Identify which cell holds the provided text, then report its [x, y] central coordinate. 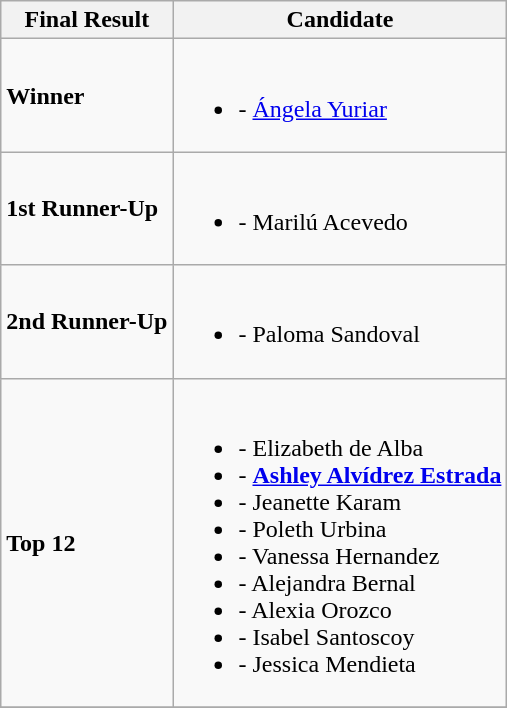
Final Result [87, 20]
Winner [87, 96]
- Paloma Sandoval [340, 322]
1st Runner-Up [87, 208]
Top 12 [87, 542]
2nd Runner-Up [87, 322]
- Ángela Yuriar [340, 96]
Candidate [340, 20]
- Marilú Acevedo [340, 208]
